For the text-containing cell, return its midpoint in (x, y) coordinate format. 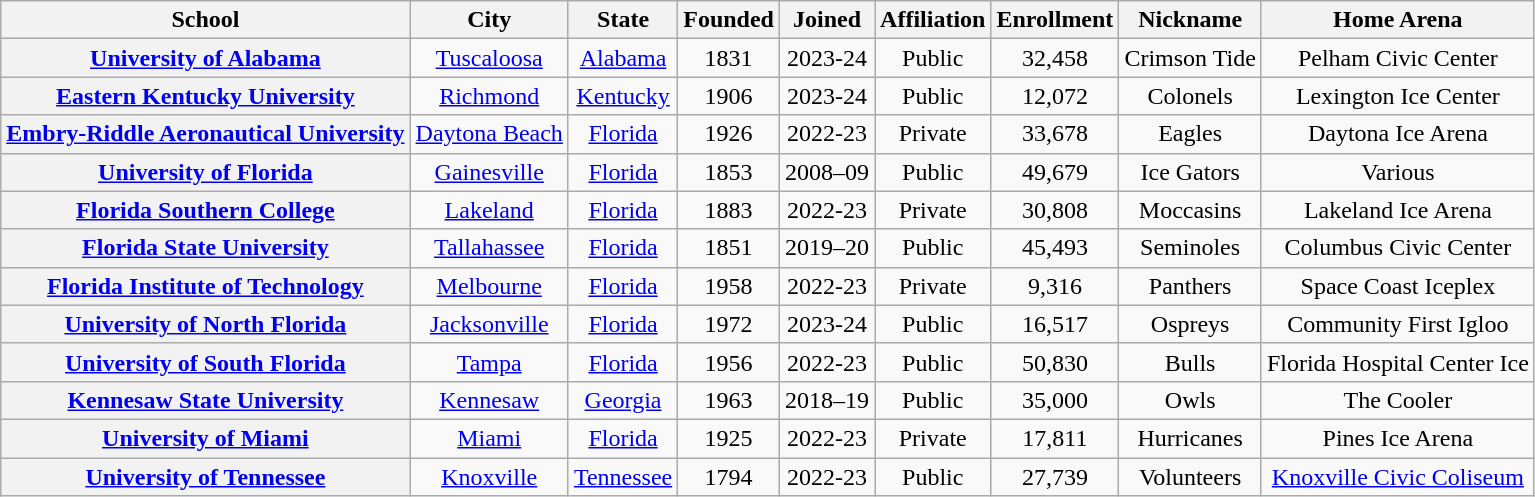
Eagles (1190, 134)
The Cooler (1398, 400)
Miami (489, 438)
University of Miami (206, 438)
Affiliation (933, 20)
Founded (729, 20)
Panthers (1190, 286)
State (622, 20)
1794 (729, 477)
University of Alabama (206, 58)
School (206, 20)
Kentucky (622, 96)
Lakeland (489, 210)
1956 (729, 362)
17,811 (1055, 438)
Melbourne (489, 286)
1972 (729, 324)
27,739 (1055, 477)
Joined (826, 20)
Volunteers (1190, 477)
Kennesaw (489, 400)
Florida Southern College (206, 210)
Columbus Civic Center (1398, 248)
Moccasins (1190, 210)
Space Coast Iceplex (1398, 286)
32,458 (1055, 58)
Tallahassee (489, 248)
University of Tennessee (206, 477)
Ospreys (1190, 324)
33,678 (1055, 134)
Ice Gators (1190, 172)
Embry-Riddle Aeronautical University (206, 134)
Kennesaw State University (206, 400)
University of Florida (206, 172)
Crimson Tide (1190, 58)
City (489, 20)
University of North Florida (206, 324)
1958 (729, 286)
49,679 (1055, 172)
Home Arena (1398, 20)
1851 (729, 248)
Knoxville (489, 477)
50,830 (1055, 362)
1906 (729, 96)
16,517 (1055, 324)
Florida Hospital Center Ice (1398, 362)
Colonels (1190, 96)
Florida State University (206, 248)
35,000 (1055, 400)
Bulls (1190, 362)
2018–19 (826, 400)
Tennessee (622, 477)
University of South Florida (206, 362)
Alabama (622, 58)
Enrollment (1055, 20)
Gainesville (489, 172)
Pines Ice Arena (1398, 438)
1963 (729, 400)
9,316 (1055, 286)
1853 (729, 172)
Various (1398, 172)
1883 (729, 210)
Georgia (622, 400)
Daytona Ice Arena (1398, 134)
Lexington Ice Center (1398, 96)
Hurricanes (1190, 438)
Richmond (489, 96)
Nickname (1190, 20)
Lakeland Ice Arena (1398, 210)
Daytona Beach (489, 134)
Tuscaloosa (489, 58)
Owls (1190, 400)
Eastern Kentucky University (206, 96)
2008–09 (826, 172)
1925 (729, 438)
Jacksonville (489, 324)
Knoxville Civic Coliseum (1398, 477)
2019–20 (826, 248)
Florida Institute of Technology (206, 286)
Seminoles (1190, 248)
Community First Igloo (1398, 324)
1926 (729, 134)
Pelham Civic Center (1398, 58)
12,072 (1055, 96)
30,808 (1055, 210)
Tampa (489, 362)
1831 (729, 58)
45,493 (1055, 248)
